Scan for the cell matching the given text and deliver its (x, y) coordinate at center. 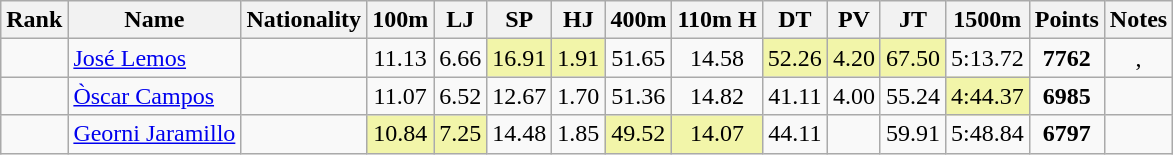
1.85 (578, 134)
JT (912, 20)
14.58 (717, 58)
, (1138, 58)
Name (154, 20)
67.50 (912, 58)
Òscar Campos (154, 96)
PV (854, 20)
4.20 (854, 58)
49.52 (638, 134)
110m H (717, 20)
400m (638, 20)
6797 (1066, 134)
55.24 (912, 96)
4:44.37 (987, 96)
6.52 (460, 96)
SP (520, 20)
4.00 (854, 96)
12.67 (520, 96)
Points (1066, 20)
6985 (1066, 96)
6.66 (460, 58)
Notes (1138, 20)
LJ (460, 20)
1.91 (578, 58)
5:48.84 (987, 134)
51.65 (638, 58)
Rank (34, 20)
DT (794, 20)
7762 (1066, 58)
59.91 (912, 134)
5:13.72 (987, 58)
HJ (578, 20)
14.82 (717, 96)
14.48 (520, 134)
1500m (987, 20)
7.25 (460, 134)
José Lemos (154, 58)
51.36 (638, 96)
Nationality (304, 20)
14.07 (717, 134)
11.13 (400, 58)
44.11 (794, 134)
16.91 (520, 58)
100m (400, 20)
41.11 (794, 96)
11.07 (400, 96)
52.26 (794, 58)
Georni Jaramillo (154, 134)
1.70 (578, 96)
10.84 (400, 134)
